Provide the (X, Y) coordinate of the cell's center where the given text is located.  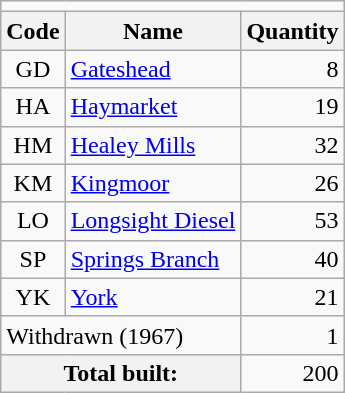
21 (292, 297)
1 (292, 335)
Kingmoor (153, 183)
Longsight Diesel (153, 221)
Quantity (292, 31)
Code (33, 31)
HA (33, 107)
SP (33, 259)
53 (292, 221)
Total built: (121, 373)
KM (33, 183)
LO (33, 221)
YK (33, 297)
40 (292, 259)
Gateshead (153, 69)
Withdrawn (1967) (121, 335)
26 (292, 183)
GD (33, 69)
Haymarket (153, 107)
200 (292, 373)
19 (292, 107)
8 (292, 69)
York (153, 297)
Name (153, 31)
Springs Branch (153, 259)
32 (292, 145)
HM (33, 145)
Healey Mills (153, 145)
